Find where the given text appears and provide that cell's center as (X, Y) coordinate. 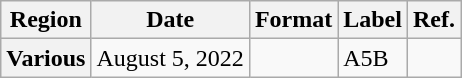
Date (170, 20)
Various (46, 58)
Ref. (434, 20)
August 5, 2022 (170, 58)
Label (373, 20)
A5B (373, 58)
Format (293, 20)
Region (46, 20)
